Pinpoint the cell where the given text exists, returning its (x, y) midpoint coordinate. 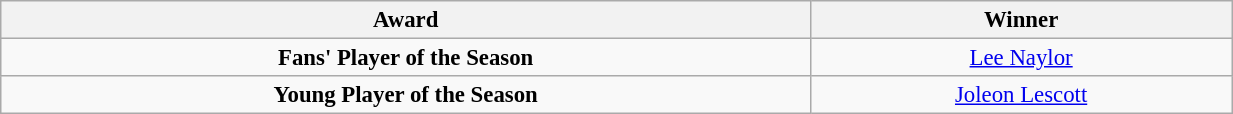
Winner (1022, 20)
Joleon Lescott (1022, 95)
Lee Naylor (1022, 58)
Award (406, 20)
Fans' Player of the Season (406, 58)
Young Player of the Season (406, 95)
